Scan for the cell matching the given text and deliver its [X, Y] coordinate at center. 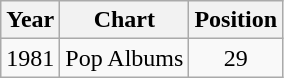
1981 [30, 58]
Position [236, 20]
Pop Albums [124, 58]
29 [236, 58]
Year [30, 20]
Chart [124, 20]
